Return [x, y] of the center of cell containing provided text 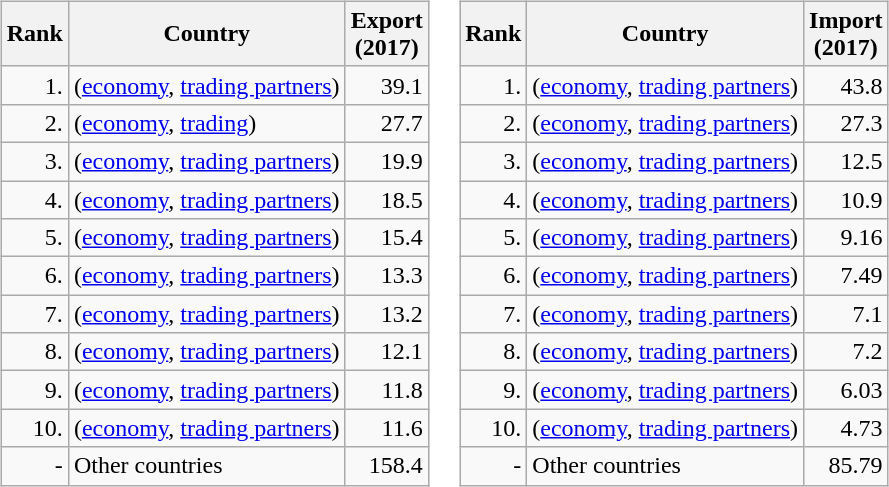
10.9 [846, 199]
19.9 [386, 161]
15.4 [386, 238]
85.79 [846, 466]
43.8 [846, 85]
27.3 [846, 123]
13.3 [386, 276]
9.16 [846, 238]
18.5 [386, 199]
7.49 [846, 276]
7.1 [846, 314]
12.5 [846, 161]
12.1 [386, 352]
Export(2017) [386, 34]
11.6 [386, 428]
158.4 [386, 466]
4.73 [846, 428]
6.03 [846, 390]
Import(2017) [846, 34]
7.2 [846, 352]
27.7 [386, 123]
(economy, trading) [206, 123]
13.2 [386, 314]
11.8 [386, 390]
39.1 [386, 85]
